Find where the given text appears and provide that cell's center as [X, Y] coordinate. 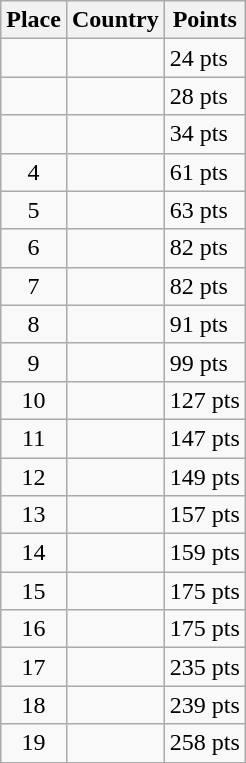
17 [34, 667]
127 pts [204, 400]
6 [34, 248]
91 pts [204, 324]
8 [34, 324]
10 [34, 400]
9 [34, 362]
34 pts [204, 134]
99 pts [204, 362]
14 [34, 553]
258 pts [204, 743]
159 pts [204, 553]
235 pts [204, 667]
147 pts [204, 438]
7 [34, 286]
18 [34, 705]
157 pts [204, 515]
15 [34, 591]
Points [204, 20]
11 [34, 438]
61 pts [204, 172]
4 [34, 172]
Place [34, 20]
28 pts [204, 96]
63 pts [204, 210]
5 [34, 210]
16 [34, 629]
149 pts [204, 477]
19 [34, 743]
Country [115, 20]
13 [34, 515]
12 [34, 477]
239 pts [204, 705]
24 pts [204, 58]
